For the text-containing cell, return its midpoint in (X, Y) coordinate format. 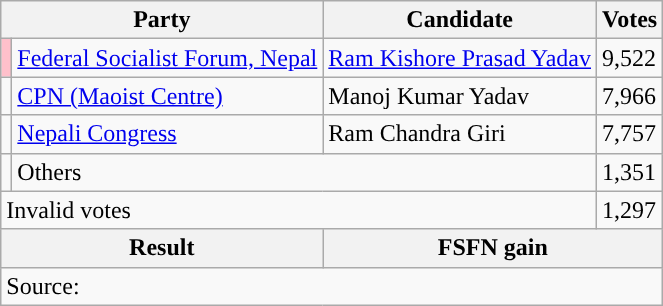
Others (304, 172)
Invalid votes (299, 210)
Candidate (460, 20)
FSFN gain (493, 248)
Nepali Congress (168, 134)
1,351 (630, 172)
Federal Socialist Forum, Nepal (168, 58)
7,966 (630, 96)
Ram Kishore Prasad Yadav (460, 58)
1,297 (630, 210)
Source: (332, 286)
9,522 (630, 58)
Result (162, 248)
Manoj Kumar Yadav (460, 96)
Votes (630, 20)
Party (162, 20)
Ram Chandra Giri (460, 134)
CPN (Maoist Centre) (168, 96)
7,757 (630, 134)
